Detect which cell encompasses the target text, then output its (X, Y) center coordinate. 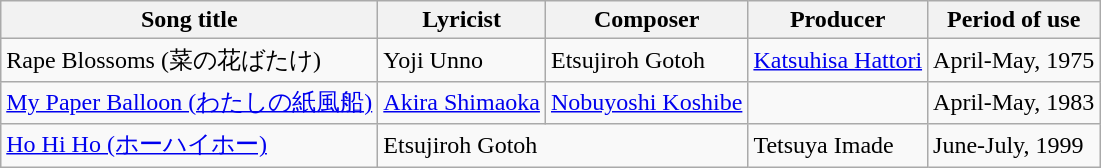
Rape Blossoms (菜の花ばたけ) (190, 60)
Composer (646, 20)
Tetsuya Imade (838, 146)
Katsuhisa Hattori (838, 60)
April-May, 1983 (1014, 102)
Producer (838, 20)
Yoji Unno (462, 60)
Lyricist (462, 20)
My Paper Balloon (わたしの紙風船) (190, 102)
April-May, 1975 (1014, 60)
Akira Shimaoka (462, 102)
Song title (190, 20)
Nobuyoshi Koshibe (646, 102)
Period of use (1014, 20)
Ho Hi Ho (ホーハイホー) (190, 146)
June-July, 1999 (1014, 146)
